Locate the cell with the specified text and output its (X, Y) center coordinate. 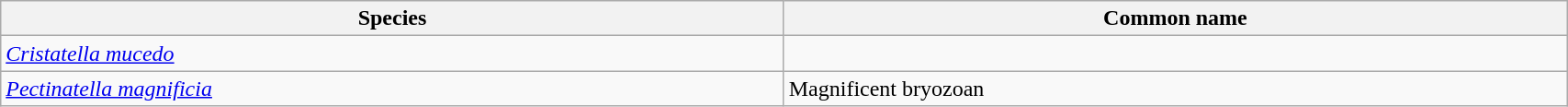
Magnificent bryozoan (1175, 89)
Species (392, 18)
Pectinatella magnificia (392, 89)
Cristatella mucedo (392, 53)
Common name (1175, 18)
